Provide the [x, y] coordinate of the cell's center where the given text is located.  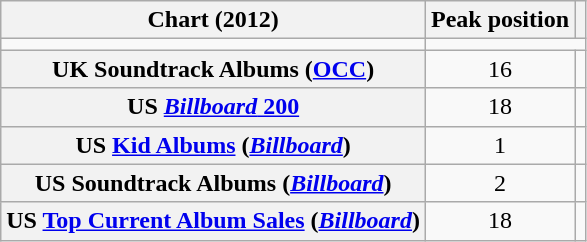
Chart (2012) [214, 20]
US Soundtrack Albums (Billboard) [214, 183]
US Top Current Album Sales (Billboard) [214, 221]
US Kid Albums (Billboard) [214, 145]
Peak position [500, 20]
1 [500, 145]
16 [500, 69]
US Billboard 200 [214, 107]
2 [500, 183]
UK Soundtrack Albums (OCC) [214, 69]
